For the text-containing cell, return its midpoint in [x, y] coordinate format. 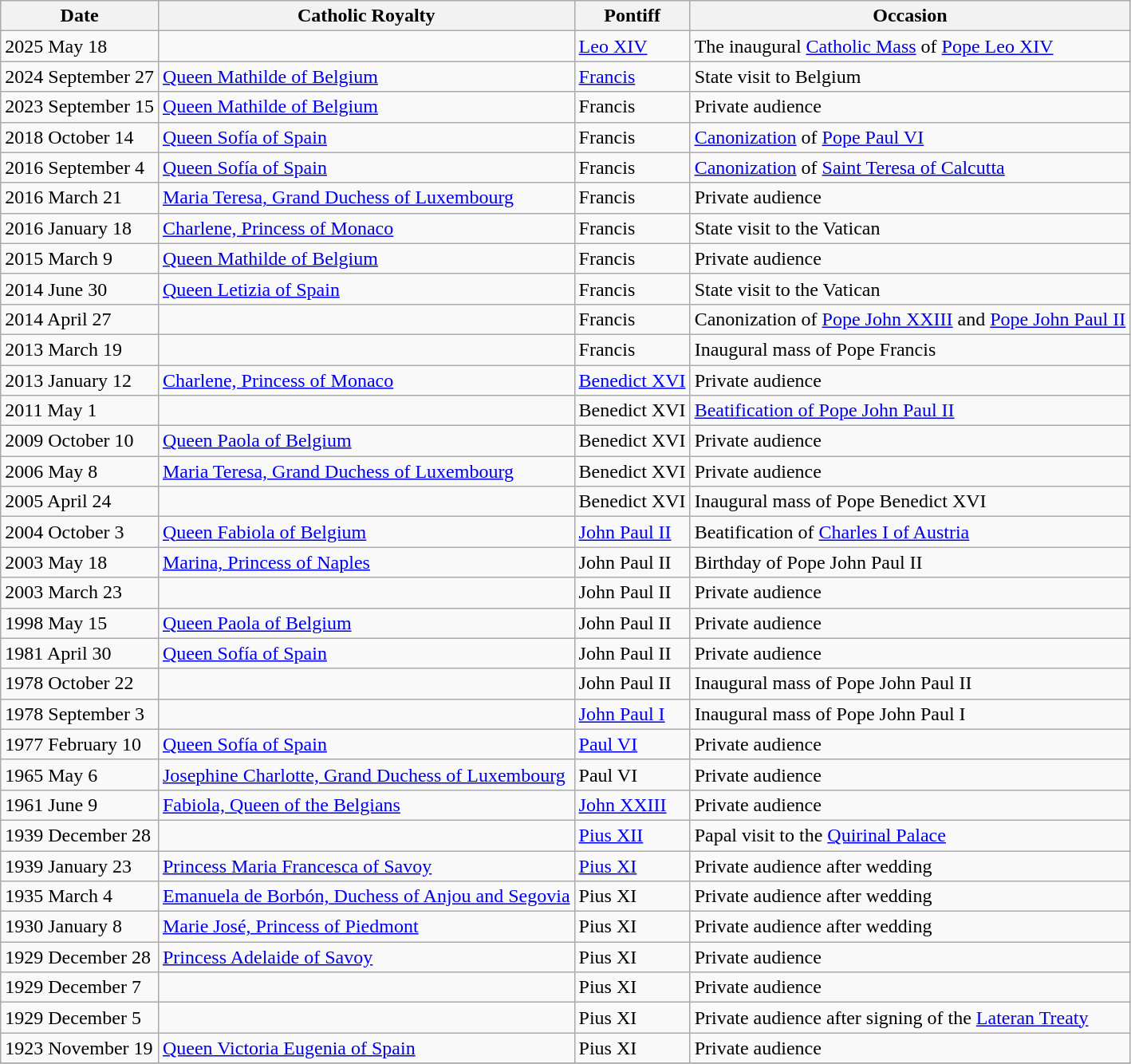
Princess Adelaide of Savoy [366, 957]
1939 January 23 [80, 865]
Pius XII [632, 835]
2003 May 18 [80, 562]
Inaugural mass of Pope John Paul I [910, 714]
2016 March 21 [80, 198]
2016 September 4 [80, 167]
Leo XIV [632, 46]
2004 October 3 [80, 532]
1929 December 5 [80, 1018]
Papal visit to the Quirinal Palace [910, 835]
Canonization of Pope John XXIII and Pope John Paul II [910, 319]
1939 December 28 [80, 835]
Date [80, 16]
Inaugural mass of Pope Benedict XVI [910, 502]
1965 May 6 [80, 774]
2014 April 27 [80, 319]
Marie José, Princess of Piedmont [366, 927]
The inaugural Catholic Mass of Pope Leo XIV [910, 46]
1978 September 3 [80, 714]
Marina, Princess of Naples [366, 562]
1930 January 8 [80, 927]
2013 January 12 [80, 380]
2003 March 23 [80, 593]
2016 January 18 [80, 228]
2005 April 24 [80, 502]
Josephine Charlotte, Grand Duchess of Luxembourg [366, 774]
2025 May 18 [80, 46]
2006 May 8 [80, 471]
2023 September 15 [80, 107]
Queen Fabiola of Belgium [366, 532]
State visit to Belgium [910, 77]
Beatification of Charles I of Austria [910, 532]
1998 May 15 [80, 623]
2024 September 27 [80, 77]
Inaugural mass of Pope Francis [910, 349]
John Paul I [632, 714]
Beatification of Pope John Paul II [910, 411]
Canonization of Pope Paul VI [910, 137]
1961 June 9 [80, 805]
Queen Victoria Eugenia of Spain [366, 1048]
Fabiola, Queen of the Belgians [366, 805]
1978 October 22 [80, 684]
2009 October 10 [80, 441]
Canonization of Saint Teresa of Calcutta [910, 167]
Pontiff [632, 16]
Emanuela de Borbón, Duchess of Anjou and Segovia [366, 897]
Queen Letizia of Spain [366, 289]
1935 March 4 [80, 897]
2011 May 1 [80, 411]
1929 December 28 [80, 957]
Occasion [910, 16]
Catholic Royalty [366, 16]
1977 February 10 [80, 744]
Private audience after signing of the Lateran Treaty [910, 1018]
1981 April 30 [80, 653]
2014 June 30 [80, 289]
Birthday of Pope John Paul II [910, 562]
John XXIII [632, 805]
Princess Maria Francesca of Savoy [366, 865]
1923 November 19 [80, 1048]
2015 March 9 [80, 258]
1929 December 7 [80, 987]
2018 October 14 [80, 137]
2013 March 19 [80, 349]
Inaugural mass of Pope John Paul II [910, 684]
